Pinpoint the cell where the given text exists, returning its (x, y) midpoint coordinate. 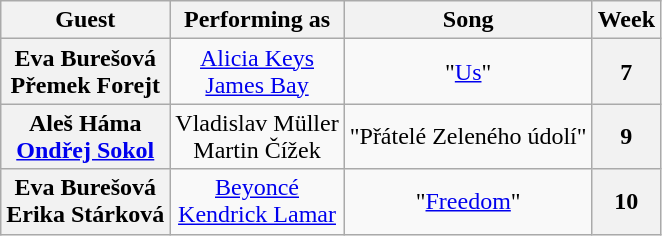
"Freedom" (468, 202)
Eva BurešováErika Stárková (86, 202)
"Přátelé Zeleného údolí" (468, 136)
Song (468, 20)
Guest (86, 20)
9 (626, 136)
Vladislav MüllerMartin Čížek (257, 136)
10 (626, 202)
BeyoncéKendrick Lamar (257, 202)
Eva BurešováPřemek Forejt (86, 72)
Week (626, 20)
Aleš HámaOndřej Sokol (86, 136)
7 (626, 72)
Performing as (257, 20)
"Us" (468, 72)
Alicia KeysJames Bay (257, 72)
